Scan for the cell matching the given text and deliver its (x, y) coordinate at center. 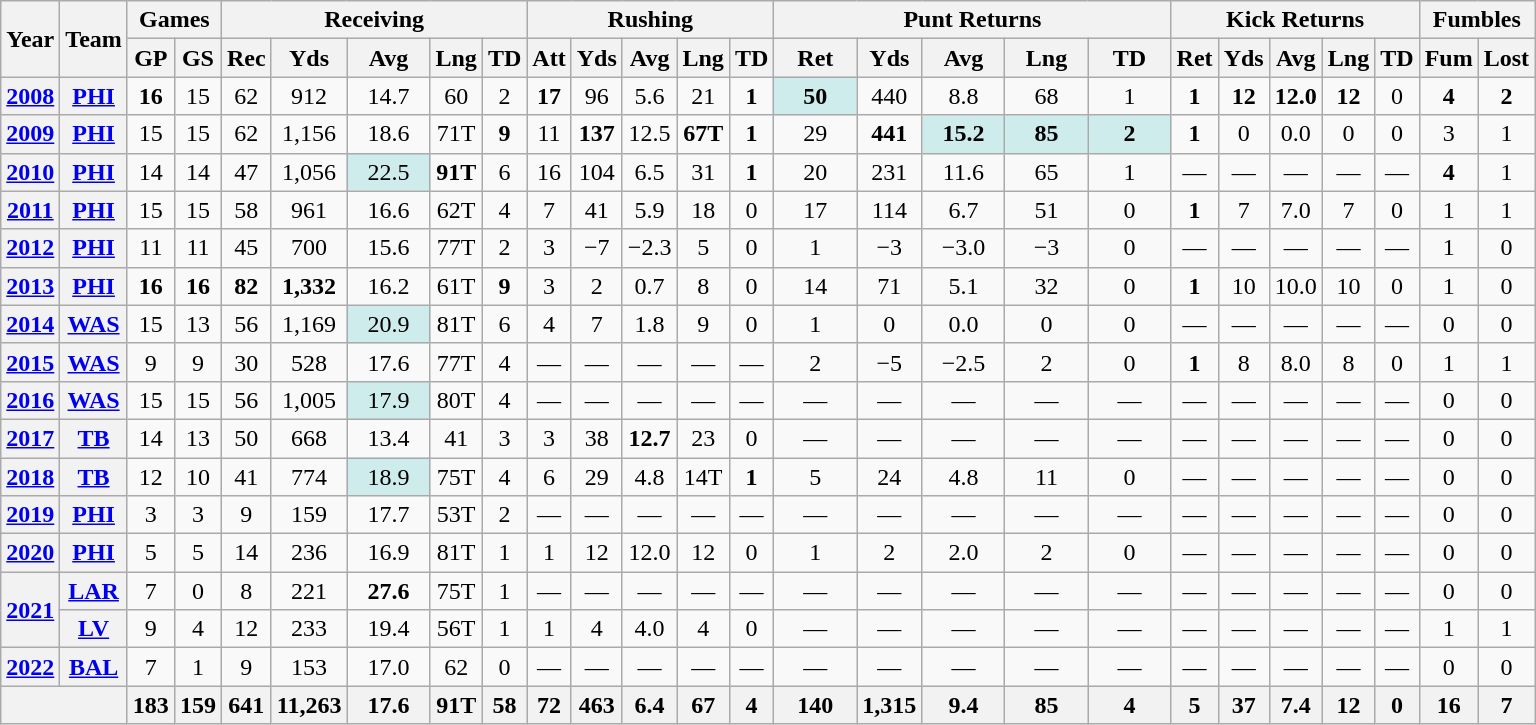
2010 (30, 172)
18.9 (388, 477)
Team (94, 39)
104 (596, 172)
Att (549, 58)
GP (150, 58)
5.9 (650, 210)
5.6 (650, 96)
961 (309, 210)
6.5 (650, 172)
−7 (596, 248)
2018 (30, 477)
2019 (30, 515)
17.0 (388, 667)
LAR (94, 591)
21 (703, 96)
11,263 (309, 705)
38 (596, 438)
183 (150, 705)
65 (1046, 172)
18.6 (388, 134)
2015 (30, 362)
Punt Returns (972, 20)
23 (703, 438)
20 (816, 172)
17.9 (388, 400)
13.4 (388, 438)
2009 (30, 134)
45 (246, 248)
4.0 (650, 629)
LV (94, 629)
67T (703, 134)
6.4 (650, 705)
27.6 (388, 591)
−5 (890, 362)
Lost (1506, 58)
1.8 (650, 324)
12.5 (650, 134)
140 (816, 705)
68 (1046, 96)
Games (174, 20)
1,056 (309, 172)
Rushing (650, 20)
2021 (30, 610)
0.7 (650, 286)
71T (456, 134)
2011 (30, 210)
51 (1046, 210)
441 (890, 134)
−3.0 (964, 248)
71 (890, 286)
7.0 (1296, 210)
16.9 (388, 553)
1,156 (309, 134)
2017 (30, 438)
2020 (30, 553)
16.2 (388, 286)
233 (309, 629)
5.1 (964, 286)
18 (703, 210)
2.0 (964, 553)
62T (456, 210)
Kick Returns (1295, 20)
Fum (1448, 58)
1,005 (309, 400)
−2.5 (964, 362)
2008 (30, 96)
20.9 (388, 324)
37 (1244, 705)
2012 (30, 248)
8.0 (1296, 362)
30 (246, 362)
32 (1046, 286)
774 (309, 477)
47 (246, 172)
2016 (30, 400)
15.6 (388, 248)
72 (549, 705)
82 (246, 286)
Receiving (374, 20)
700 (309, 248)
1,169 (309, 324)
463 (596, 705)
15.2 (964, 134)
BAL (94, 667)
22.5 (388, 172)
668 (309, 438)
440 (890, 96)
8.8 (964, 96)
61T (456, 286)
53T (456, 515)
1,315 (890, 705)
Rec (246, 58)
80T (456, 400)
153 (309, 667)
10.0 (1296, 286)
7.4 (1296, 705)
137 (596, 134)
14.7 (388, 96)
Fumbles (1476, 20)
−2.3 (650, 248)
24 (890, 477)
11.6 (964, 172)
96 (596, 96)
2013 (30, 286)
Year (30, 39)
2014 (30, 324)
114 (890, 210)
GS (198, 58)
19.4 (388, 629)
17.7 (388, 515)
14T (703, 477)
641 (246, 705)
67 (703, 705)
60 (456, 96)
231 (890, 172)
9.4 (964, 705)
1,332 (309, 286)
12.7 (650, 438)
16.6 (388, 210)
6.7 (964, 210)
221 (309, 591)
56T (456, 629)
528 (309, 362)
912 (309, 96)
2022 (30, 667)
236 (309, 553)
31 (703, 172)
